Find where the given text appears and provide that cell's center as [X, Y] coordinate. 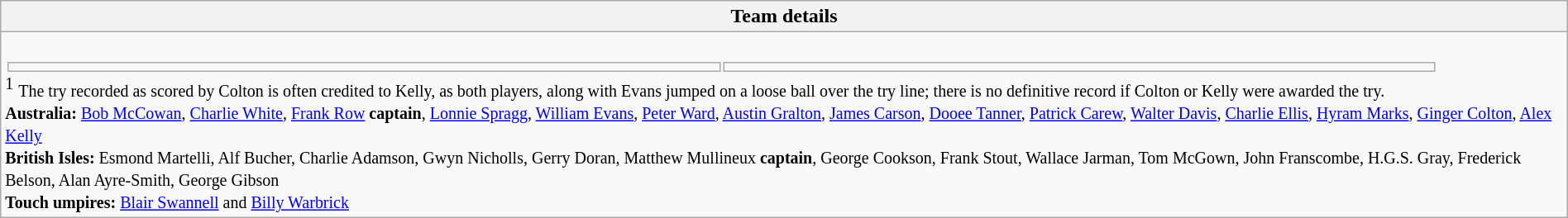
Team details [784, 17]
